Search for the cell housing the specified text and yield its [x, y] center coordinate. 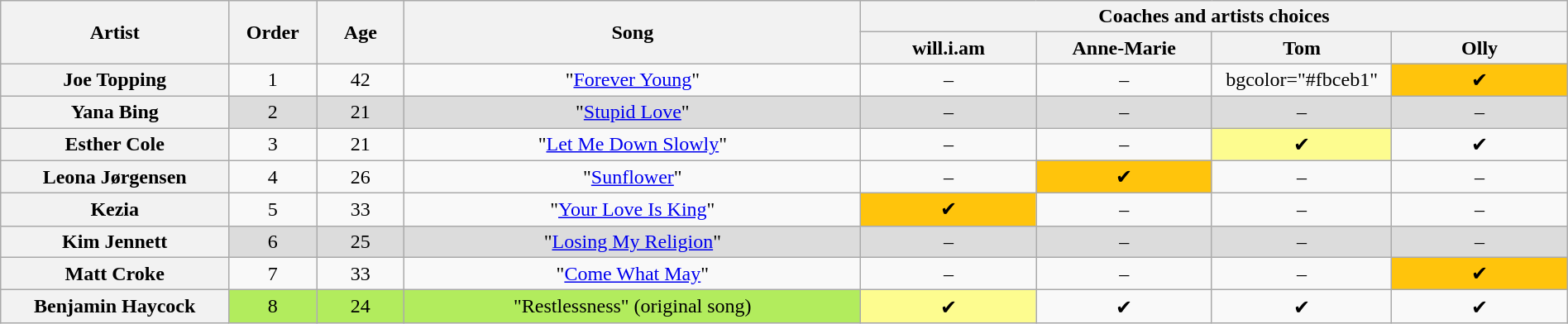
bgcolor="#fbceb1" [1302, 80]
8 [273, 307]
"Your Love Is King" [633, 210]
5 [273, 210]
Artist [115, 32]
26 [361, 177]
Order [273, 32]
"Come What May" [633, 274]
"Forever Young" [633, 80]
"Sunflower" [633, 177]
25 [361, 241]
Leona Jørgensen [115, 177]
4 [273, 177]
"Stupid Love" [633, 112]
Yana Bing [115, 112]
Age [361, 32]
Song [633, 32]
6 [273, 241]
Anne-Marie [1124, 48]
3 [273, 144]
Matt Croke [115, 274]
Benjamin Haycock [115, 307]
24 [361, 307]
Tom [1302, 48]
42 [361, 80]
will.i.am [949, 48]
2 [273, 112]
Kim Jennett [115, 241]
Kezia [115, 210]
"Restlessness" (original song) [633, 307]
7 [273, 274]
1 [273, 80]
Coaches and artists choices [1214, 17]
"Let Me Down Slowly" [633, 144]
Olly [1480, 48]
Joe Topping [115, 80]
"Losing My Religion" [633, 241]
Esther Cole [115, 144]
